Search for the cell housing the specified text and yield its [X, Y] center coordinate. 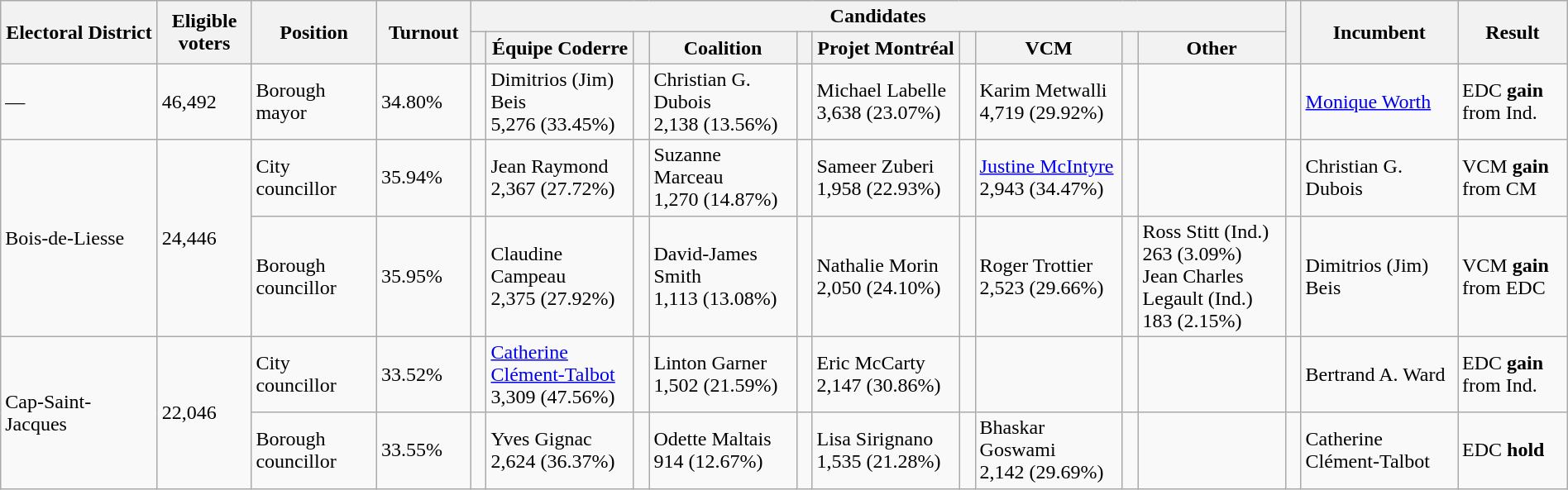
Monique Worth [1379, 102]
Sameer Zuberi1,958 (22.93%) [886, 178]
Eligible voters [204, 32]
Justine McIntyre2,943 (34.47%) [1049, 178]
Candidates [878, 17]
35.95% [423, 276]
34.80% [423, 102]
Catherine Clément-Talbot3,309 (47.56%) [560, 374]
33.55% [423, 450]
Bertrand A. Ward [1379, 374]
Équipe Coderre [560, 48]
Suzanne Marceau1,270 (14.87%) [723, 178]
Linton Garner1,502 (21.59%) [723, 374]
Christian G. Dubois2,138 (13.56%) [723, 102]
Coalition [723, 48]
Dimitrios (Jim) Beis5,276 (33.45%) [560, 102]
Christian G. Dubois [1379, 178]
Projet Montréal [886, 48]
Turnout [423, 32]
Roger Trottier2,523 (29.66%) [1049, 276]
— [79, 102]
24,446 [204, 238]
VCM gain from EDC [1512, 276]
Michael Labelle3,638 (23.07%) [886, 102]
Bois-de-Liesse [79, 238]
EDC hold [1512, 450]
Borough mayor [314, 102]
33.52% [423, 374]
Other [1212, 48]
Catherine Clément-Talbot [1379, 450]
46,492 [204, 102]
Nathalie Morin2,050 (24.10%) [886, 276]
Dimitrios (Jim) Beis [1379, 276]
Odette Maltais914 (12.67%) [723, 450]
VCM gain from CM [1512, 178]
Position [314, 32]
VCM [1049, 48]
22,046 [204, 412]
Electoral District [79, 32]
Yves Gignac2,624 (36.37%) [560, 450]
35.94% [423, 178]
Karim Metwalli4,719 (29.92%) [1049, 102]
Lisa Sirignano1,535 (21.28%) [886, 450]
David-James Smith1,113 (13.08%) [723, 276]
Jean Raymond2,367 (27.72%) [560, 178]
Eric McCarty2,147 (30.86%) [886, 374]
Bhaskar Goswami2,142 (29.69%) [1049, 450]
Incumbent [1379, 32]
Cap-Saint-Jacques [79, 412]
Result [1512, 32]
Ross Stitt (Ind.)263 (3.09%)Jean Charles Legault (Ind.)183 (2.15%) [1212, 276]
Claudine Campeau2,375 (27.92%) [560, 276]
